Find where the given text appears and provide that cell's center as (x, y) coordinate. 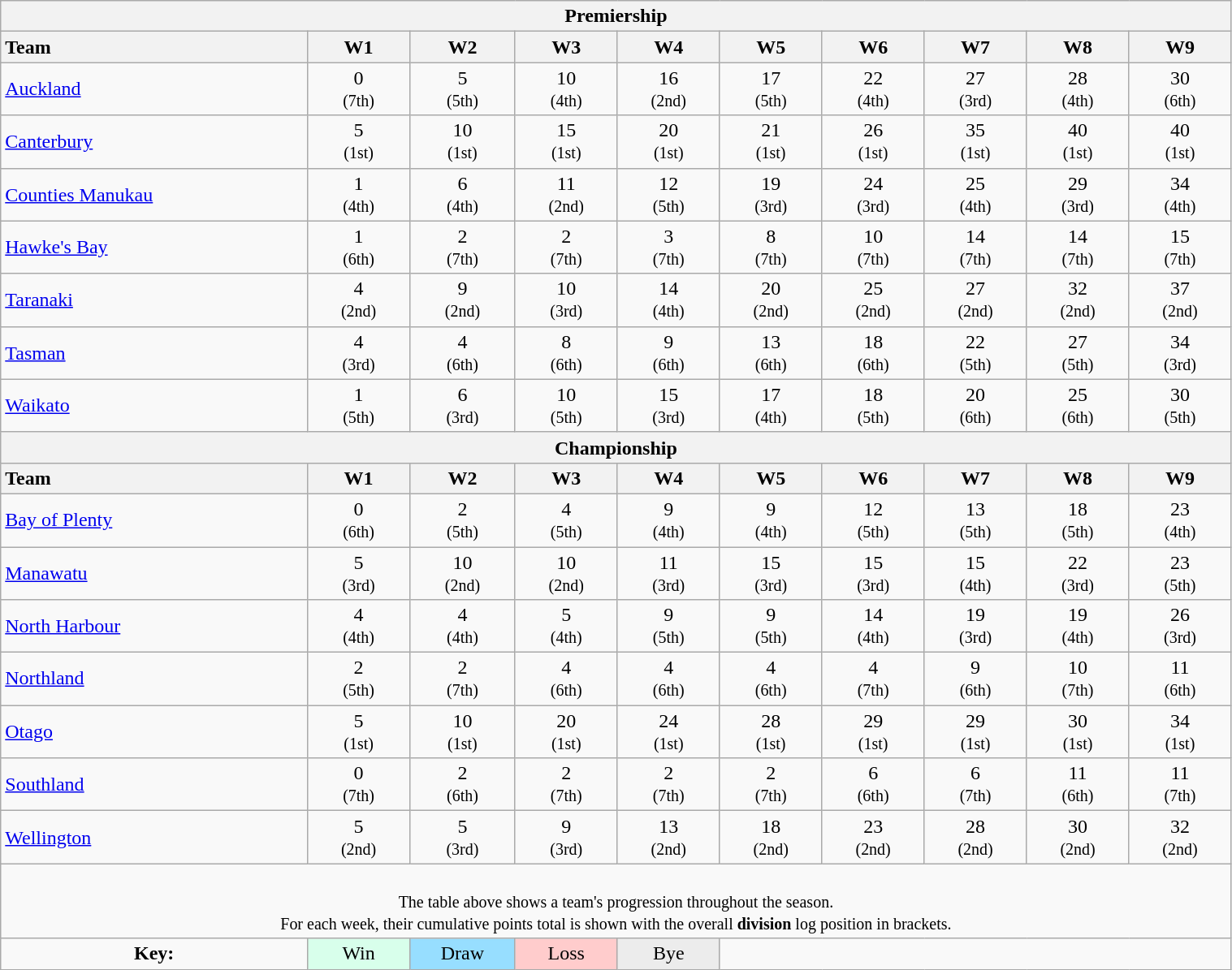
34(4th) (1180, 195)
Draw (463, 954)
North Harbour (154, 627)
25(6th) (1078, 406)
15(4th) (975, 573)
13(2nd) (668, 838)
21(1st) (771, 141)
34(1st) (1180, 732)
13(5th) (975, 519)
Win (359, 954)
6(4th) (463, 195)
13(6th) (771, 352)
0(6th) (359, 519)
18(6th) (873, 352)
30(1st) (1078, 732)
Key: (154, 954)
Auckland (154, 89)
6(7th) (975, 784)
Waikato (154, 406)
29(3rd) (1078, 195)
10(5th) (566, 406)
23(5th) (1180, 573)
28(1st) (771, 732)
27(2nd) (975, 300)
Hawke's Bay (154, 247)
4(5th) (566, 519)
15(7th) (1180, 247)
26(3rd) (1180, 627)
35(1st) (975, 141)
Championship (616, 447)
Northland (154, 679)
Tasman (154, 352)
25(4th) (975, 195)
1(6th) (359, 247)
5(5th) (463, 89)
20(6th) (975, 406)
9(2nd) (463, 300)
10(3rd) (566, 300)
8(7th) (771, 247)
26(1st) (873, 141)
17(4th) (771, 406)
19(4th) (1078, 627)
9(3rd) (566, 838)
22(4th) (873, 89)
15(1st) (566, 141)
Otago (154, 732)
20(2nd) (771, 300)
28(2nd) (975, 838)
22(3rd) (1078, 573)
6(6th) (873, 784)
10(4th) (566, 89)
30(6th) (1180, 89)
24(1st) (668, 732)
8(6th) (566, 352)
23(2nd) (873, 838)
Counties Manukau (154, 195)
Bye (668, 954)
34(3rd) (1180, 352)
16(2nd) (668, 89)
Premiership (616, 16)
5(2nd) (359, 838)
Wellington (154, 838)
30(5th) (1180, 406)
2(6th) (463, 784)
3(7th) (668, 247)
Canterbury (154, 141)
6(3rd) (463, 406)
11(3rd) (668, 573)
1(4th) (359, 195)
24(3rd) (873, 195)
4(7th) (873, 679)
23(4th) (1180, 519)
37(2nd) (1180, 300)
17(5th) (771, 89)
Loss (566, 954)
25(2nd) (873, 300)
4(2nd) (359, 300)
Taranaki (154, 300)
30(2nd) (1078, 838)
1(5th) (359, 406)
11(7th) (1180, 784)
22(5th) (975, 352)
Manawatu (154, 573)
28(4th) (1078, 89)
27(3rd) (975, 89)
18(2nd) (771, 838)
4(3rd) (359, 352)
27(5th) (1078, 352)
11(2nd) (566, 195)
5(4th) (566, 627)
Southland (154, 784)
Bay of Plenty (154, 519)
